From the cell containing the given text, extract its center point as (X, Y) coordinate. 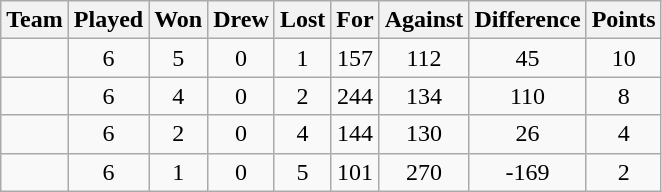
8 (624, 96)
112 (424, 58)
101 (355, 172)
144 (355, 134)
For (355, 20)
Against (424, 20)
270 (424, 172)
Won (178, 20)
134 (424, 96)
-169 (528, 172)
110 (528, 96)
157 (355, 58)
45 (528, 58)
10 (624, 58)
Drew (242, 20)
130 (424, 134)
Points (624, 20)
Lost (302, 20)
Difference (528, 20)
Played (108, 20)
26 (528, 134)
244 (355, 96)
Team (35, 20)
